Determine the (x, y) coordinate at the center of the cell enclosing the given text.  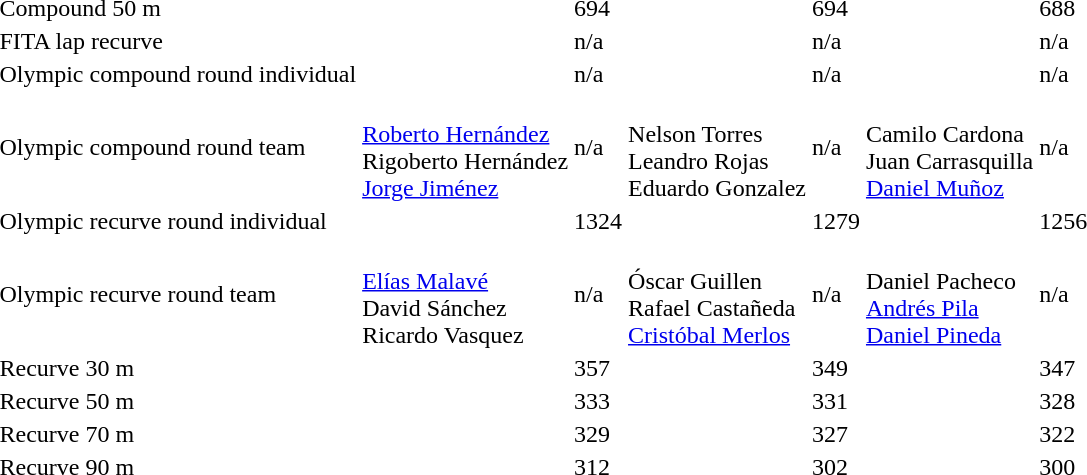
1324 (598, 221)
357 (598, 368)
1279 (836, 221)
Nelson TorresLeandro RojasEduardo Gonzalez (718, 148)
Óscar GuillenRafael CastañedaCristóbal Merlos (718, 294)
327 (836, 434)
Camilo CardonaJuan CarrasquillaDaniel Muñoz (949, 148)
Elías MalavéDavid SánchezRicardo Vasquez (466, 294)
Daniel PachecoAndrés PilaDaniel Pineda (949, 294)
331 (836, 401)
Roberto HernándezRigoberto HernándezJorge Jiménez (466, 148)
329 (598, 434)
333 (598, 401)
349 (836, 368)
